Scan for the cell matching the given text and deliver its (x, y) coordinate at center. 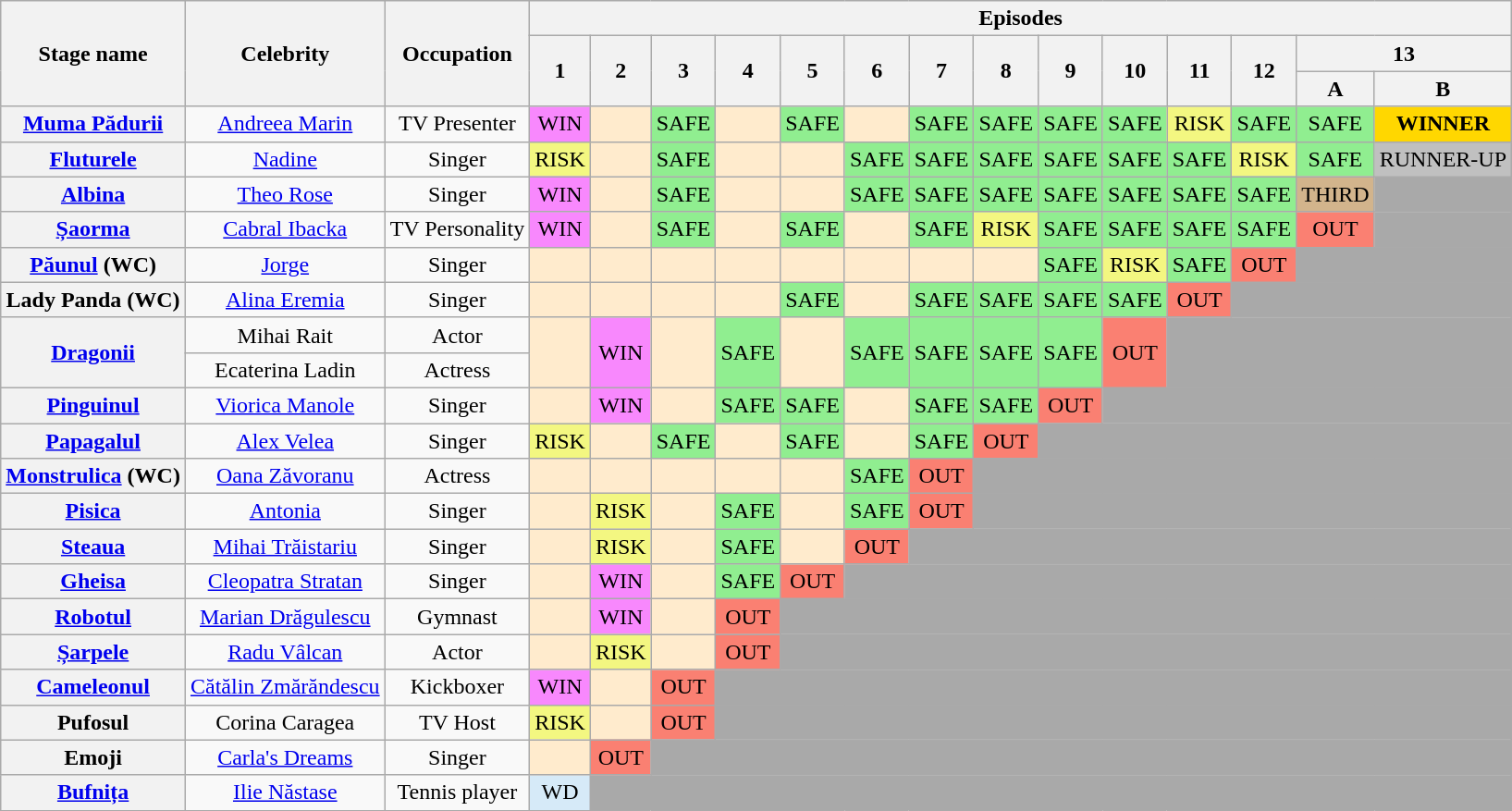
B (1443, 89)
Cleopatra Stratan (285, 582)
Jorge (285, 264)
Episodes (1021, 18)
Gymnast (457, 617)
Andreea Marin (285, 124)
TV Presenter (457, 124)
Alina Eremia (285, 300)
WD (560, 793)
Pufosul (93, 722)
Păunul (WC) (93, 264)
Mihai Rait (285, 335)
WINNER (1443, 124)
Celebrity (285, 54)
Kickboxer (457, 687)
Robotul (93, 617)
Gheisa (93, 582)
A (1335, 89)
TV Host (457, 722)
10 (1135, 71)
Șarpele (93, 652)
Occupation (457, 54)
Ilie Năstase (285, 793)
Pisica (93, 511)
Șaorma (93, 229)
5 (813, 71)
Mihai Trăistariu (285, 547)
7 (941, 71)
Muma Pădurii (93, 124)
Corina Caragea (285, 722)
Steaua (93, 547)
Papagalul (93, 441)
Stage name (93, 54)
Ecaterina Ladin (285, 370)
Viorica Manole (285, 405)
Albina (93, 194)
Carla's Dreams (285, 757)
3 (683, 71)
Monstrulica (WC) (93, 476)
Theo Rose (285, 194)
13 (1404, 54)
Pinguinul (93, 405)
Marian Drăgulescu (285, 617)
Fluturele (93, 159)
RUNNER-UP (1443, 159)
Lady Panda (WC) (93, 300)
Nadine (285, 159)
Cabral Ibacka (285, 229)
1 (560, 71)
Alex Velea (285, 441)
Bufnița (93, 793)
9 (1071, 71)
4 (748, 71)
TV Personality (457, 229)
Cameleonul (93, 687)
Dragonii (93, 352)
2 (621, 71)
Oana Zăvoranu (285, 476)
Cătălin Zmărăndescu (285, 687)
8 (1006, 71)
Tennis player (457, 793)
THIRD (1335, 194)
11 (1199, 71)
12 (1264, 71)
6 (877, 71)
Emoji (93, 757)
Antonia (285, 511)
Radu Vâlcan (285, 652)
